Return the [x, y] coordinate for the center point of the cell that contains the specified text.  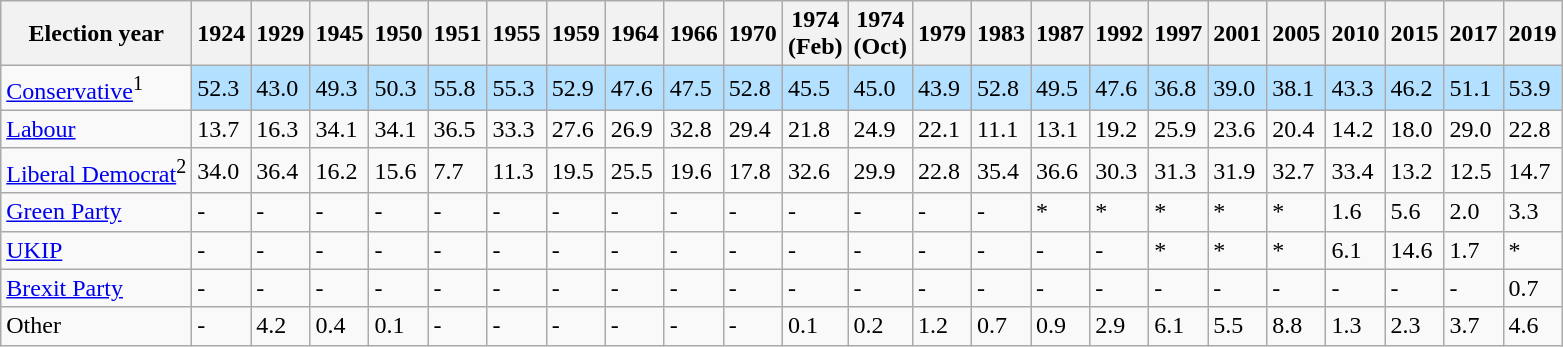
19.6 [694, 170]
12.5 [1474, 170]
13.2 [1414, 170]
53.9 [1532, 88]
1992 [1120, 34]
1959 [576, 34]
52.3 [222, 88]
Conservative1 [96, 88]
29.0 [1474, 129]
8.8 [1296, 326]
49.5 [1060, 88]
29.9 [880, 170]
2019 [1532, 34]
Brexit Party [96, 288]
55.8 [458, 88]
0.9 [1060, 326]
1964 [634, 34]
20.4 [1296, 129]
24.9 [880, 129]
32.7 [1296, 170]
Labour [96, 129]
7.7 [458, 170]
1974(Oct) [880, 34]
1951 [458, 34]
1950 [398, 34]
43.3 [1356, 88]
1983 [1002, 34]
11.1 [1002, 129]
22.1 [942, 129]
29.4 [752, 129]
1987 [1060, 34]
1929 [280, 34]
1979 [942, 34]
43.9 [942, 88]
2001 [1238, 34]
1945 [340, 34]
5.6 [1414, 212]
1970 [752, 34]
Green Party [96, 212]
1924 [222, 34]
1966 [694, 34]
26.9 [634, 129]
31.3 [1178, 170]
UKIP [96, 250]
1.2 [942, 326]
33.3 [516, 129]
50.3 [398, 88]
25.9 [1178, 129]
4.6 [1532, 326]
19.5 [576, 170]
Election year [96, 34]
5.5 [1238, 326]
31.9 [1238, 170]
2010 [1356, 34]
30.3 [1120, 170]
55.3 [516, 88]
2.9 [1120, 326]
46.2 [1414, 88]
0.4 [340, 326]
33.4 [1356, 170]
19.2 [1120, 129]
18.0 [1414, 129]
3.7 [1474, 326]
0.2 [880, 326]
36.5 [458, 129]
1955 [516, 34]
36.4 [280, 170]
43.0 [280, 88]
1997 [1178, 34]
32.8 [694, 129]
2.3 [1414, 326]
21.8 [815, 129]
13.7 [222, 129]
38.1 [1296, 88]
16.2 [340, 170]
15.6 [398, 170]
45.0 [880, 88]
36.8 [1178, 88]
14.6 [1414, 250]
51.1 [1474, 88]
1.3 [1356, 326]
25.5 [634, 170]
49.3 [340, 88]
32.6 [815, 170]
2.0 [1474, 212]
11.3 [516, 170]
14.7 [1532, 170]
4.2 [280, 326]
36.6 [1060, 170]
1.7 [1474, 250]
52.9 [576, 88]
45.5 [815, 88]
47.5 [694, 88]
2015 [1414, 34]
39.0 [1238, 88]
34.0 [222, 170]
Liberal Democrat2 [96, 170]
23.6 [1238, 129]
2017 [1474, 34]
14.2 [1356, 129]
2005 [1296, 34]
3.3 [1532, 212]
16.3 [280, 129]
Other [96, 326]
13.1 [1060, 129]
1.6 [1356, 212]
27.6 [576, 129]
17.8 [752, 170]
35.4 [1002, 170]
1974(Feb) [815, 34]
